Return [x, y] of the center of cell containing provided text 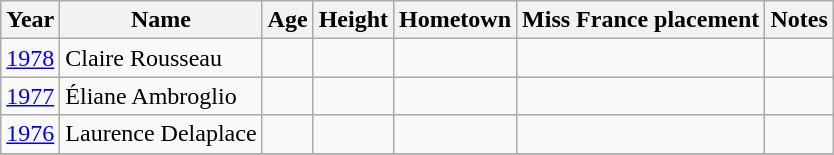
Height [353, 20]
Hometown [456, 20]
1976 [30, 134]
1978 [30, 58]
Age [288, 20]
Laurence Delaplace [161, 134]
1977 [30, 96]
Miss France placement [641, 20]
Notes [799, 20]
Claire Rousseau [161, 58]
Year [30, 20]
Éliane Ambroglio [161, 96]
Name [161, 20]
